Find where the given text appears and provide that cell's center as [X, Y] coordinate. 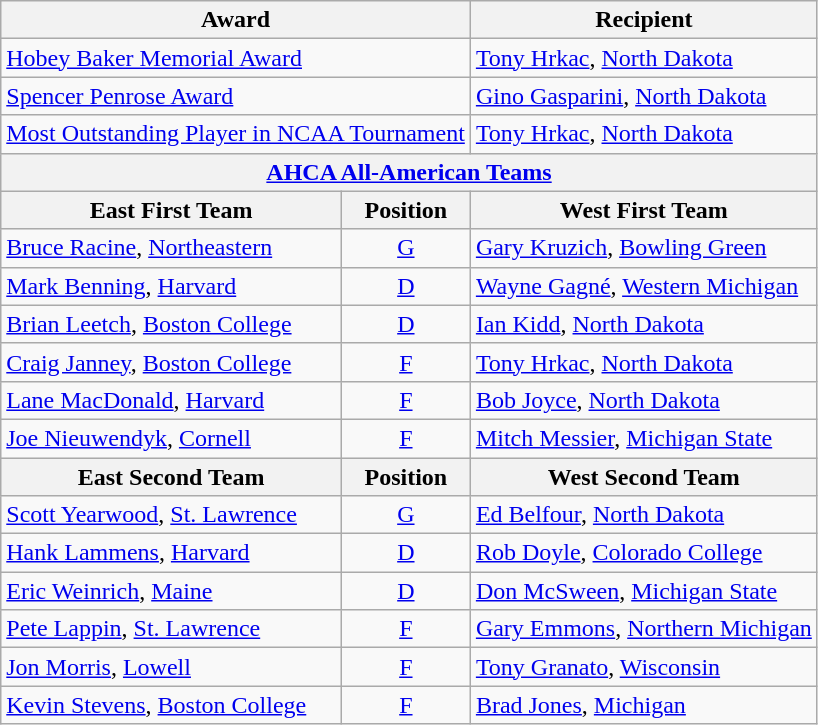
Mitch Messier, Michigan State [644, 438]
Lane MacDonald, Harvard [172, 400]
Ian Kidd, North Dakota [644, 324]
Award [236, 20]
Jon Morris, Lowell [172, 667]
West Second Team [644, 477]
Ed Belfour, North Dakota [644, 515]
Craig Janney, Boston College [172, 362]
AHCA All-American Teams [410, 172]
East First Team [172, 210]
Wayne Gagné, Western Michigan [644, 286]
East Second Team [172, 477]
Brad Jones, Michigan [644, 705]
Recipient [644, 20]
Hank Lammens, Harvard [172, 553]
Kevin Stevens, Boston College [172, 705]
Scott Yearwood, St. Lawrence [172, 515]
Gino Gasparini, North Dakota [644, 96]
Most Outstanding Player in NCAA Tournament [236, 134]
Tony Granato, Wisconsin [644, 667]
West First Team [644, 210]
Mark Benning, Harvard [172, 286]
Gary Emmons, Northern Michigan [644, 629]
Brian Leetch, Boston College [172, 324]
Eric Weinrich, Maine [172, 591]
Spencer Penrose Award [236, 96]
Bruce Racine, Northeastern [172, 248]
Bob Joyce, North Dakota [644, 400]
Joe Nieuwendyk, Cornell [172, 438]
Gary Kruzich, Bowling Green [644, 248]
Hobey Baker Memorial Award [236, 58]
Rob Doyle, Colorado College [644, 553]
Don McSween, Michigan State [644, 591]
Pete Lappin, St. Lawrence [172, 629]
